Locate the cell with the specified text and output its (x, y) center coordinate. 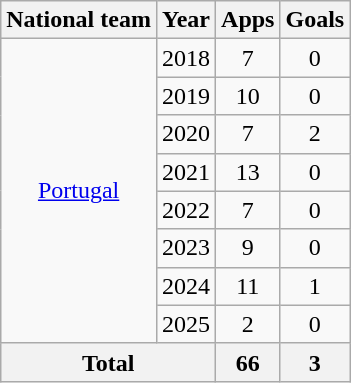
Year (186, 20)
Portugal (79, 191)
9 (248, 248)
2025 (186, 324)
3 (315, 362)
Total (108, 362)
13 (248, 172)
2020 (186, 134)
11 (248, 286)
2022 (186, 210)
Apps (248, 20)
2021 (186, 172)
2018 (186, 58)
1 (315, 286)
10 (248, 96)
2024 (186, 286)
2019 (186, 96)
66 (248, 362)
National team (79, 20)
Goals (315, 20)
2023 (186, 248)
